Determine the [X, Y] coordinate at the center of the cell enclosing the given text.  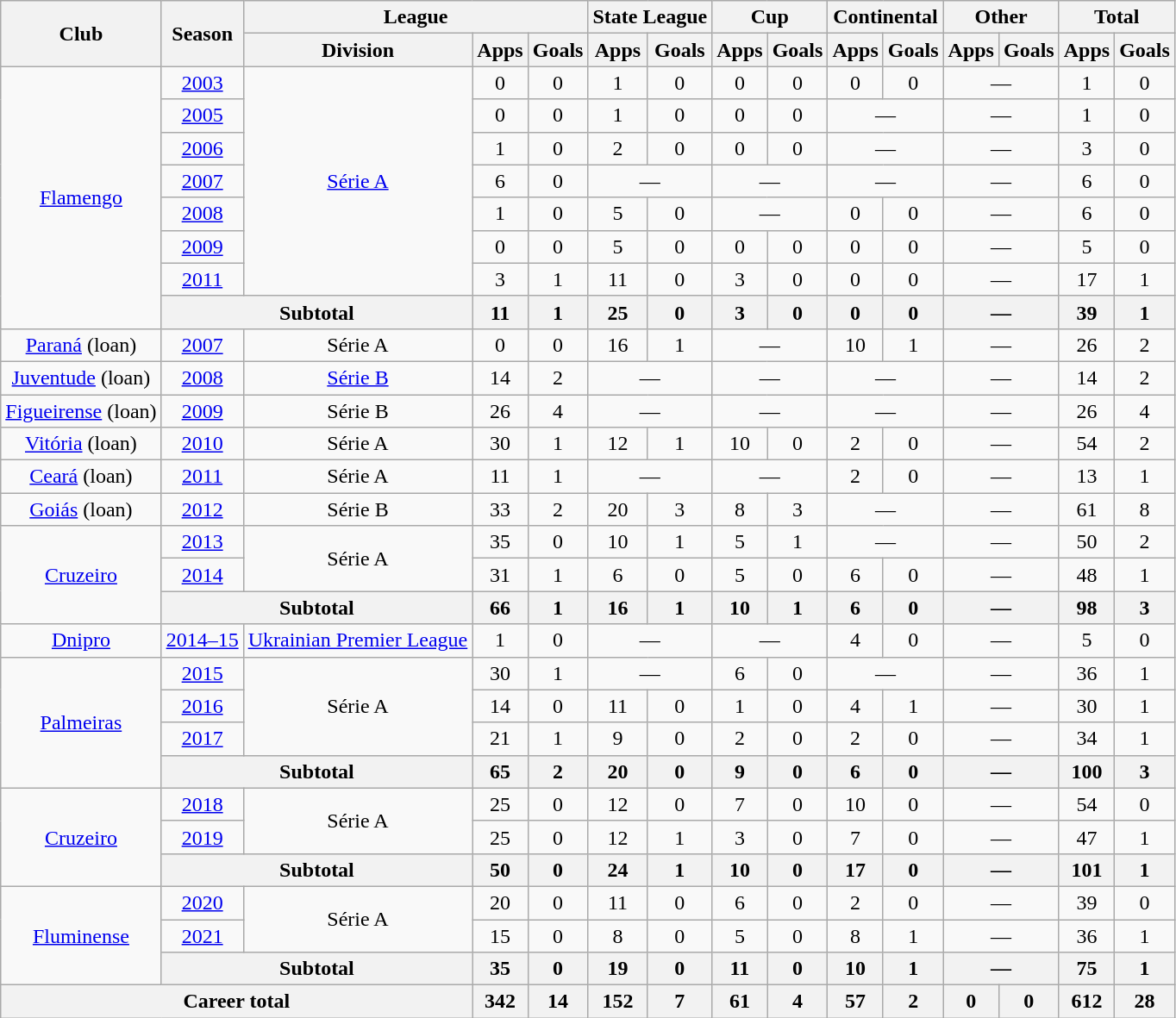
Figueirense (loan) [81, 411]
152 [617, 1002]
League [416, 17]
Ceará (loan) [81, 477]
2010 [202, 444]
Juventude (loan) [81, 378]
24 [617, 870]
2003 [202, 83]
Dnipro [81, 640]
47 [1086, 837]
2013 [202, 542]
100 [1086, 771]
612 [1086, 1002]
2021 [202, 935]
28 [1145, 1002]
2015 [202, 673]
66 [500, 608]
Flamengo [81, 197]
Paraná (loan) [81, 345]
31 [500, 575]
75 [1086, 969]
2020 [202, 902]
Career total [236, 1002]
2014–15 [202, 640]
13 [1086, 477]
Other [1001, 17]
2019 [202, 837]
Division [358, 50]
Cup [770, 17]
Fluminense [81, 935]
Club [81, 34]
2005 [202, 116]
33 [500, 509]
Continental [885, 17]
State League [650, 17]
98 [1086, 608]
2006 [202, 148]
2018 [202, 804]
Ukrainian Premier League [358, 640]
Palmeiras [81, 722]
2014 [202, 575]
15 [500, 935]
34 [1086, 739]
2012 [202, 509]
65 [500, 771]
21 [500, 739]
2017 [202, 739]
Goiás (loan) [81, 509]
48 [1086, 575]
Season [202, 34]
101 [1086, 870]
Total [1117, 17]
57 [855, 1002]
19 [617, 969]
2016 [202, 706]
Vitória (loan) [81, 444]
342 [500, 1002]
